Provide the (X, Y) coordinate of the cell's center where the given text is located.  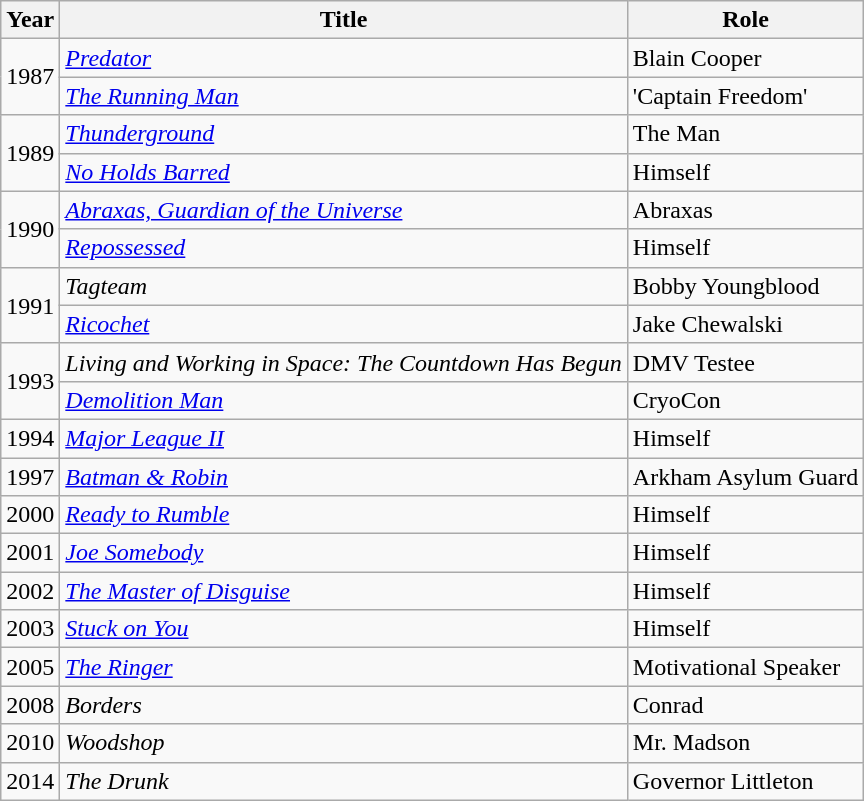
Stuck on You (344, 629)
Joe Somebody (344, 553)
Bobby Youngblood (745, 286)
'Captain Freedom' (745, 96)
Governor Littleton (745, 781)
Abraxas (745, 210)
1991 (30, 305)
1997 (30, 477)
2003 (30, 629)
2000 (30, 515)
The Running Man (344, 96)
Borders (344, 705)
Motivational Speaker (745, 667)
Arkham Asylum Guard (745, 477)
Thunderground (344, 134)
Repossessed (344, 248)
2008 (30, 705)
Role (745, 20)
The Ringer (344, 667)
2002 (30, 591)
The Drunk (344, 781)
Ready to Rumble (344, 515)
1994 (30, 438)
1993 (30, 381)
Conrad (745, 705)
Tagteam (344, 286)
2010 (30, 743)
The Man (745, 134)
CryoCon (745, 400)
2005 (30, 667)
Year (30, 20)
DMV Testee (745, 362)
Predator (344, 58)
Woodshop (344, 743)
Ricochet (344, 324)
1990 (30, 229)
Abraxas, Guardian of the Universe (344, 210)
Jake Chewalski (745, 324)
Demolition Man (344, 400)
2014 (30, 781)
Living and Working in Space: The Countdown Has Begun (344, 362)
No Holds Barred (344, 172)
1987 (30, 77)
2001 (30, 553)
1989 (30, 153)
Title (344, 20)
Major League II (344, 438)
Mr. Madson (745, 743)
Batman & Robin (344, 477)
Blain Cooper (745, 58)
The Master of Disguise (344, 591)
